For the text-containing cell, return its midpoint in [x, y] coordinate format. 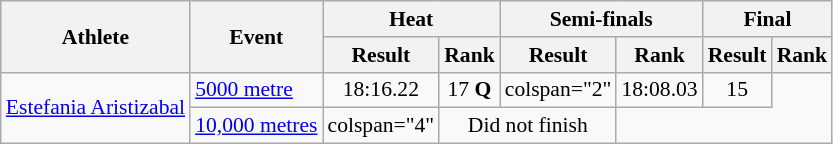
15 [738, 90]
Semi-finals [602, 19]
colspan="2" [558, 90]
Event [256, 36]
Athlete [96, 36]
5000 metre [256, 90]
Final [768, 19]
colspan="4" [382, 126]
10,000 metres [256, 126]
18:08.03 [659, 90]
Did not finish [528, 126]
Estefania Aristizabal [96, 108]
18:16.22 [382, 90]
Heat [412, 19]
17 Q [470, 90]
